Determine the (x, y) coordinate at the center of the cell enclosing the given text.  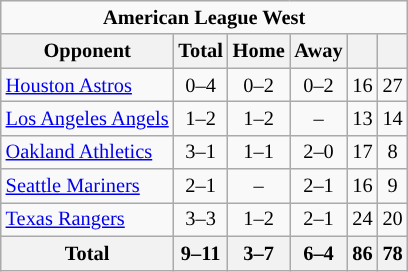
American League West (204, 17)
9 (393, 186)
17 (363, 152)
24 (363, 219)
13 (363, 118)
0–4 (201, 85)
14 (393, 118)
Opponent (88, 51)
Away (319, 51)
27 (393, 85)
Seattle Mariners (88, 186)
6–4 (319, 253)
8 (393, 152)
Los Angeles Angels (88, 118)
78 (393, 253)
Houston Astros (88, 85)
Home (259, 51)
1–1 (259, 152)
3–7 (259, 253)
86 (363, 253)
9–11 (201, 253)
3–3 (201, 219)
Texas Rangers (88, 219)
20 (393, 219)
2–0 (319, 152)
Oakland Athletics (88, 152)
3–1 (201, 152)
